Return the (X, Y) coordinate for the center point of the cell that contains the specified text.  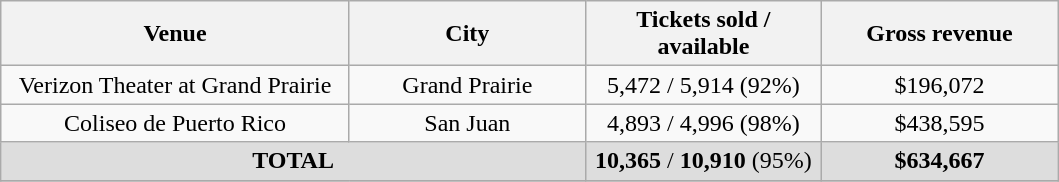
$438,595 (939, 123)
$634,667 (939, 161)
San Juan (467, 123)
Venue (176, 34)
4,893 / 4,996 (98%) (703, 123)
TOTAL (294, 161)
Verizon Theater at Grand Prairie (176, 85)
Tickets sold / available (703, 34)
5,472 / 5,914 (92%) (703, 85)
10,365 / 10,910 (95%) (703, 161)
Grand Prairie (467, 85)
$196,072 (939, 85)
Gross revenue (939, 34)
City (467, 34)
Coliseo de Puerto Rico (176, 123)
